Output the [X, Y] coordinate of the center of the cell containing the given text.  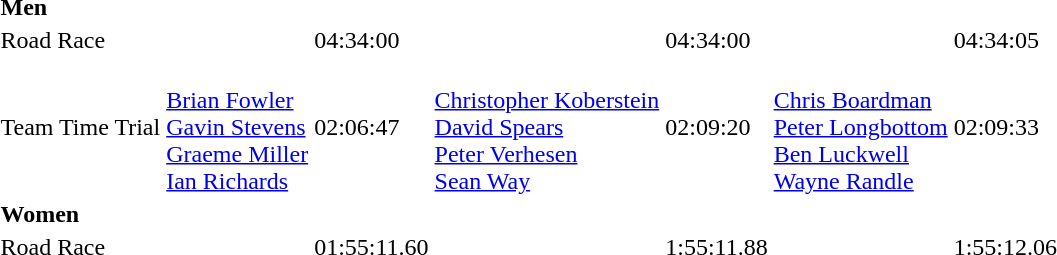
Brian FowlerGavin StevensGraeme MillerIan Richards [238, 127]
02:06:47 [372, 127]
Christopher KobersteinDavid SpearsPeter VerhesenSean Way [547, 127]
02:09:20 [716, 127]
Chris BoardmanPeter LongbottomBen LuckwellWayne Randle [860, 127]
